Detect which cell encompasses the target text, then output its [x, y] center coordinate. 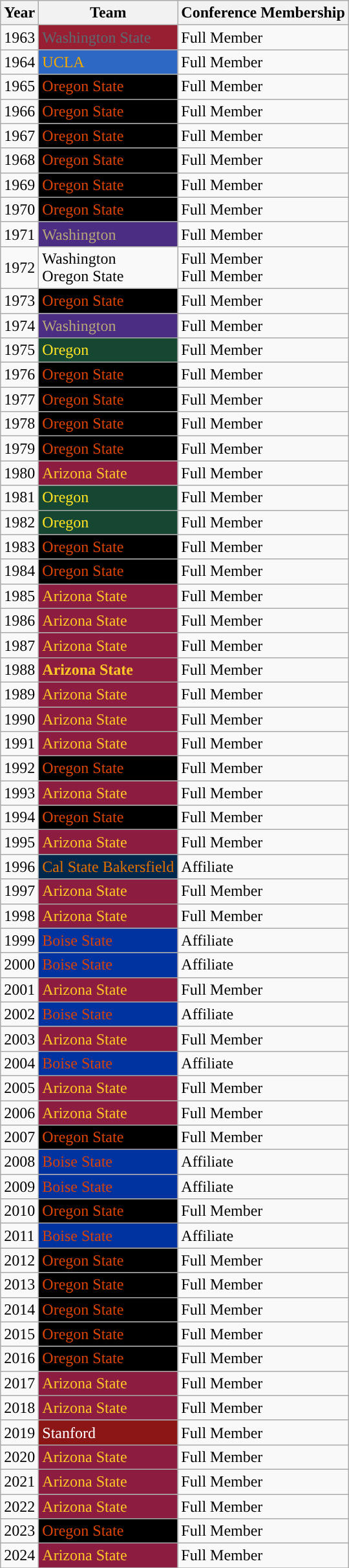
1986 [19, 620]
1983 [19, 547]
2002 [19, 1014]
1980 [19, 473]
1993 [19, 793]
1981 [19, 498]
1990 [19, 719]
1987 [19, 645]
1984 [19, 571]
1975 [19, 350]
1964 [19, 62]
2017 [19, 1383]
1967 [19, 136]
2013 [19, 1285]
2023 [19, 1531]
2018 [19, 1408]
2010 [19, 1211]
2022 [19, 1507]
1968 [19, 160]
1991 [19, 744]
2015 [19, 1334]
2012 [19, 1260]
1970 [19, 209]
2005 [19, 1088]
1974 [19, 325]
1999 [19, 940]
1996 [19, 867]
1992 [19, 768]
1977 [19, 399]
1995 [19, 842]
1985 [19, 596]
2001 [19, 990]
1971 [19, 234]
2006 [19, 1112]
Washington Oregon State [109, 268]
1979 [19, 449]
1969 [19, 185]
1978 [19, 424]
Year [19, 13]
1972 [19, 268]
UCLA [109, 62]
2009 [19, 1187]
1965 [19, 87]
1989 [19, 694]
2020 [19, 1457]
2000 [19, 965]
1994 [19, 818]
Conference Membership [264, 13]
2021 [19, 1481]
1976 [19, 375]
2014 [19, 1309]
1973 [19, 301]
1982 [19, 522]
2016 [19, 1359]
1998 [19, 916]
Cal State Bakersfield [109, 867]
Stanford [109, 1432]
2019 [19, 1432]
Team [109, 13]
Full Member Full Member [264, 268]
Washington State [109, 37]
2003 [19, 1039]
2004 [19, 1063]
2024 [19, 1556]
1963 [19, 37]
1966 [19, 111]
2008 [19, 1162]
1988 [19, 670]
2007 [19, 1138]
1997 [19, 891]
2011 [19, 1236]
